From the cell containing the given text, extract its center point as (x, y) coordinate. 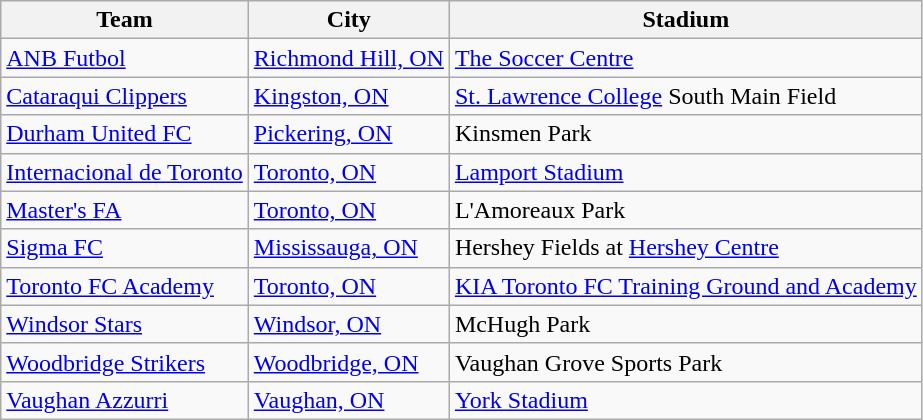
York Stadium (686, 400)
Team (125, 20)
ANB Futbol (125, 58)
Vaughan Grove Sports Park (686, 362)
Woodbridge Strikers (125, 362)
Stadium (686, 20)
Richmond Hill, ON (348, 58)
KIA Toronto FC Training Ground and Academy (686, 286)
McHugh Park (686, 324)
The Soccer Centre (686, 58)
St. Lawrence College South Main Field (686, 96)
Vaughan, ON (348, 400)
Mississauga, ON (348, 248)
Internacional de Toronto (125, 172)
Toronto FC Academy (125, 286)
Hershey Fields at Hershey Centre (686, 248)
Master's FA (125, 210)
Sigma FC (125, 248)
Kingston, ON (348, 96)
City (348, 20)
Windsor, ON (348, 324)
Woodbridge, ON (348, 362)
Durham United FC (125, 134)
Kinsmen Park (686, 134)
Cataraqui Clippers (125, 96)
Lamport Stadium (686, 172)
Vaughan Azzurri (125, 400)
L'Amoreaux Park (686, 210)
Windsor Stars (125, 324)
Pickering, ON (348, 134)
